Return the (X, Y) coordinate for the center point of the cell that contains the specified text.  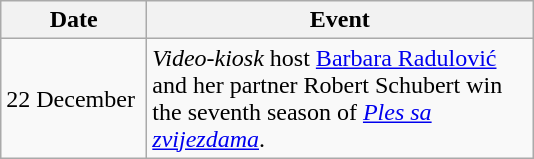
Video-kiosk host Barbara Radulović and her partner Robert Schubert win the seventh season of Ples sa zvijezdama. (340, 98)
Event (340, 20)
22 December (74, 98)
Date (74, 20)
